Identify which cell holds the provided text, then report its (x, y) central coordinate. 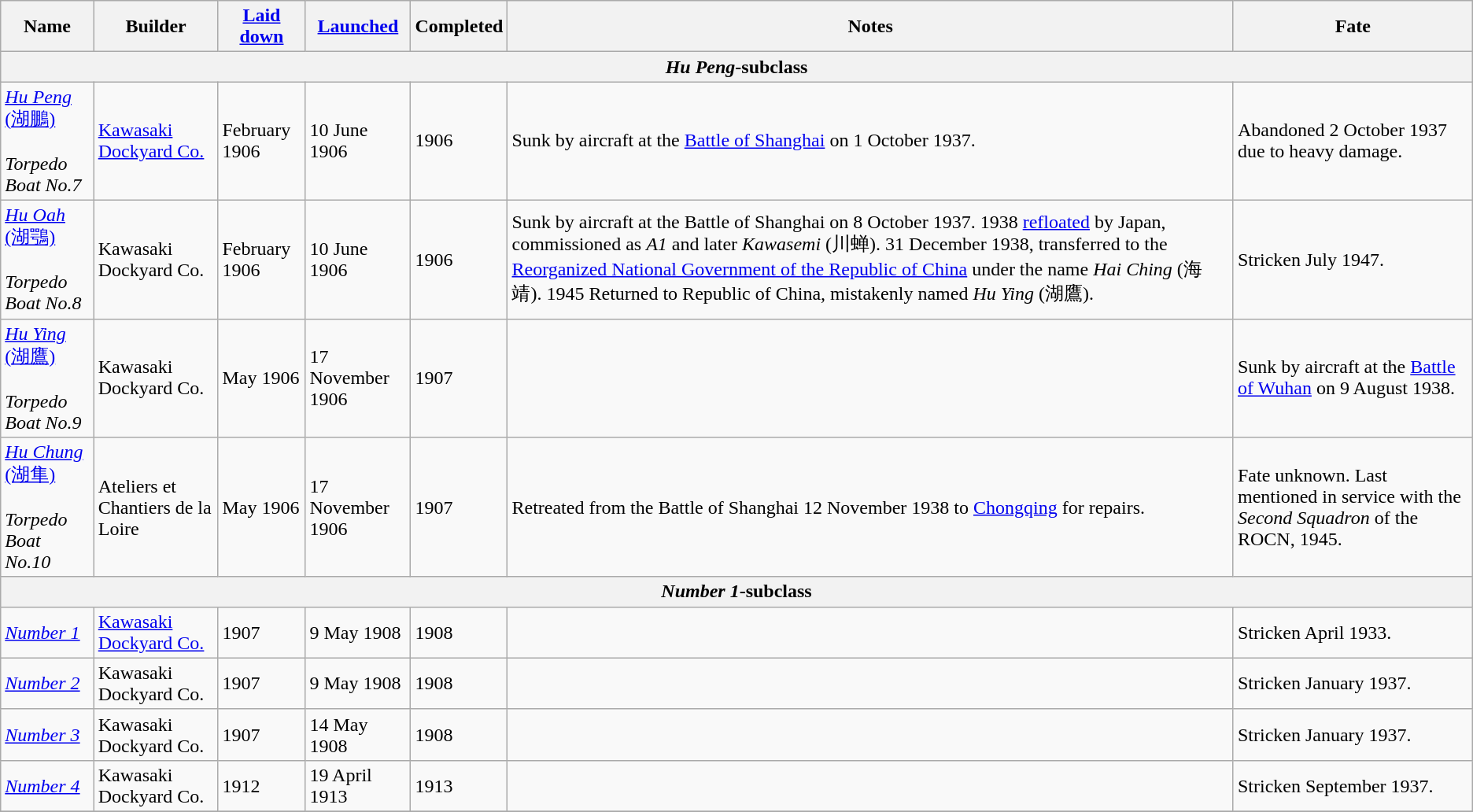
Stricken September 1937. (1353, 785)
Number 1-subclass (736, 592)
Retreated from the Battle of Shanghai 12 November 1938 to Chongqing for repairs. (870, 507)
Stricken April 1933. (1353, 633)
Number 3 (47, 735)
1913 (460, 785)
Name (47, 27)
Number 4 (47, 785)
Hu Peng-subclass (736, 67)
1912 (261, 785)
Hu Peng (湖鵬)Torpedo Boat No.7 (47, 142)
Stricken July 1947. (1353, 260)
Fate (1353, 27)
Hu Oah (湖鶚)Torpedo Boat No.8 (47, 260)
Sunk by aircraft at the Battle of Wuhan on 9 August 1938. (1353, 378)
14 May 1908 (358, 735)
Completed (460, 27)
19 April 1913 (358, 785)
Number 1 (47, 633)
Ateliers et Chantiers de la Loire (156, 507)
Builder (156, 27)
Launched (358, 27)
Number 2 (47, 683)
Laid down (261, 27)
Sunk by aircraft at the Battle of Shanghai on 1 October 1937. (870, 142)
Notes (870, 27)
Fate unknown. Last mentioned in service with the Second Squadron of the ROCN, 1945. (1353, 507)
Hu Ying (湖鷹)Torpedo Boat No.9 (47, 378)
Hu Chung (湖隼)Torpedo Boat No.10 (47, 507)
Abandoned 2 October 1937 due to heavy damage. (1353, 142)
